Return the [x, y] coordinate for the center point of the cell that contains the specified text.  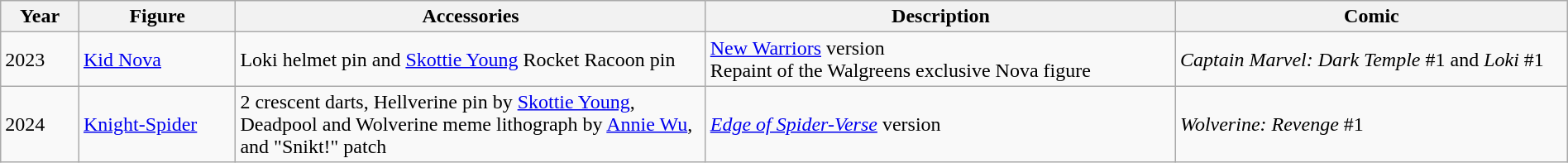
Figure [157, 17]
Year [40, 17]
Knight-Spider [157, 124]
New Warriors versionRepaint of the Walgreens exclusive Nova figure [940, 60]
Kid Nova [157, 60]
Wolverine: Revenge #1 [1372, 124]
2 crescent darts, Hellverine pin by Skottie Young, Deadpool and Wolverine meme lithograph by Annie Wu, and "Snikt!" patch [471, 124]
2023 [40, 60]
2024 [40, 124]
Description [940, 17]
Captain Marvel: Dark Temple #1 and Loki #1 [1372, 60]
Accessories [471, 17]
Edge of Spider-Verse version [940, 124]
Loki helmet pin and Skottie Young Rocket Racoon pin [471, 60]
Comic [1372, 17]
